Return (x, y) of the center of cell containing provided text 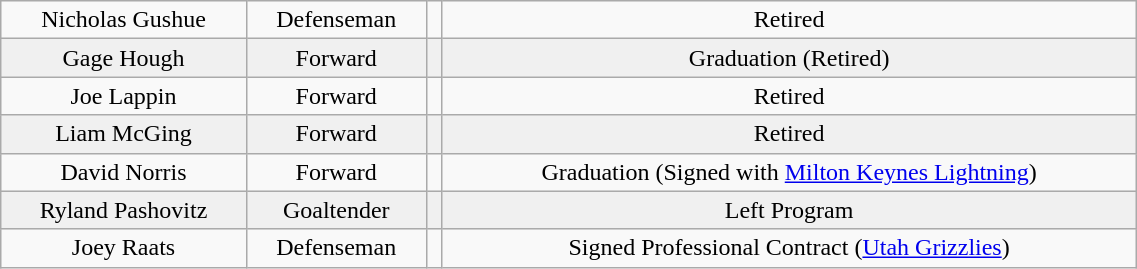
Graduation (Signed with Milton Keynes Lightning) (788, 172)
Left Program (788, 210)
Gage Hough (124, 58)
Joe Lappin (124, 96)
Goaltender (336, 210)
Joey Raats (124, 248)
Nicholas Gushue (124, 20)
David Norris (124, 172)
Ryland Pashovitz (124, 210)
Graduation (Retired) (788, 58)
Signed Professional Contract (Utah Grizzlies) (788, 248)
Liam McGing (124, 134)
